Locate the cell with the specified text and output its (x, y) center coordinate. 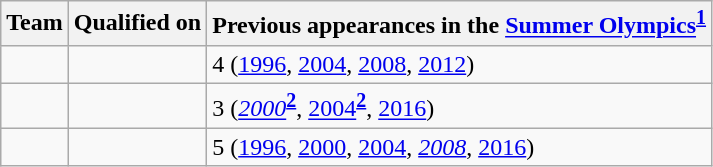
Team (35, 24)
3 (20002, 20042, 2016) (460, 106)
Previous appearances in the Summer Olympics1 (460, 24)
Qualified on (137, 24)
4 (1996, 2004, 2008, 2012) (460, 64)
5 (1996, 2000, 2004, 2008, 2016) (460, 147)
